Scan for the cell matching the given text and deliver its (X, Y) coordinate at center. 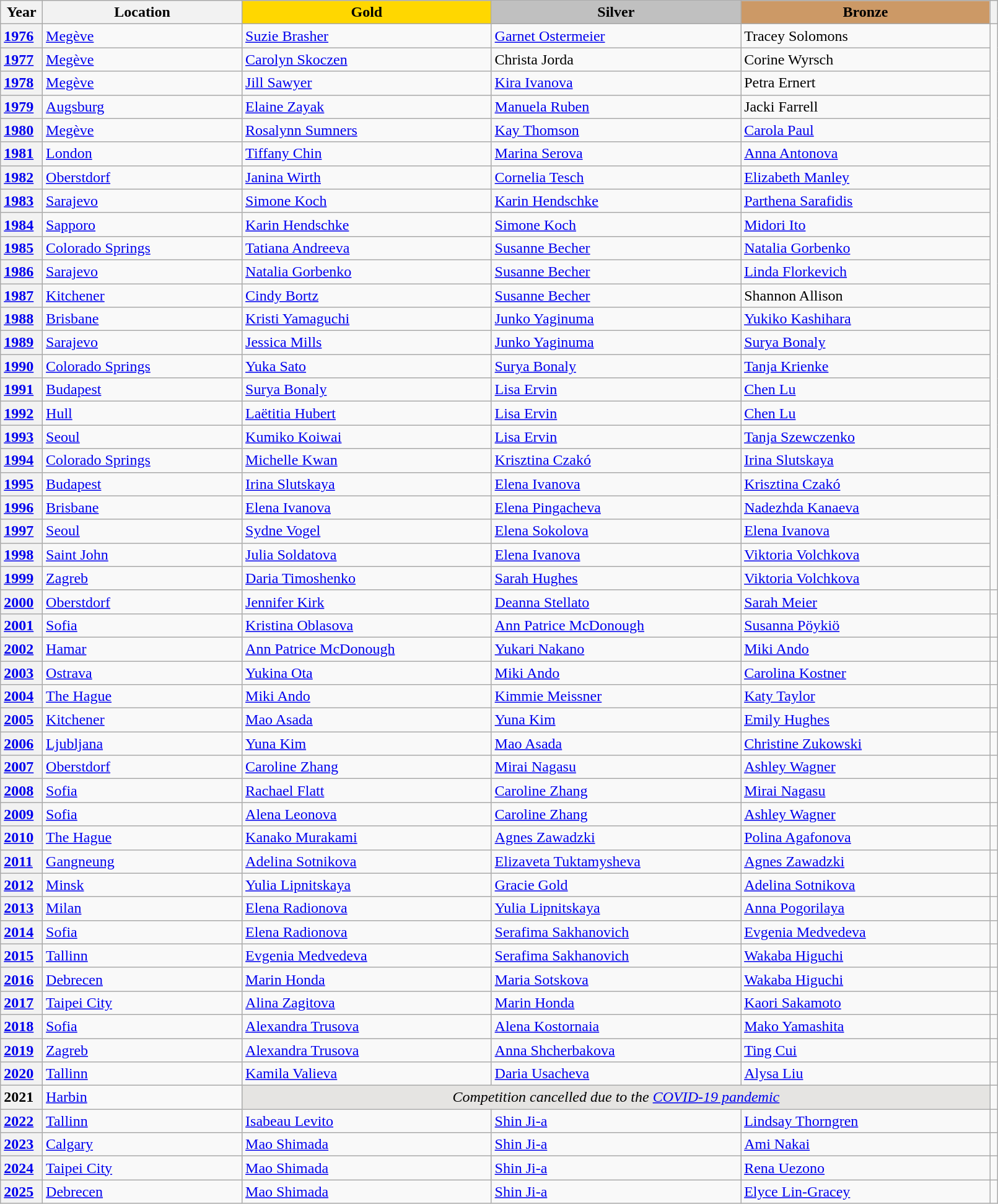
Mako Yamashita (866, 1026)
Rachael Flatt (367, 791)
Maria Sotskova (616, 979)
Tiffany Chin (367, 154)
Anna Antonova (866, 154)
Yukiko Kashihara (866, 319)
Linda Florkevich (866, 271)
1994 (22, 460)
Cornelia Tesch (616, 177)
Yukina Ota (367, 672)
1996 (22, 508)
2019 (22, 1050)
1993 (22, 437)
Emily Hughes (866, 720)
Kira Ivanova (616, 83)
Daria Timoshenko (367, 578)
Lindsay Thorngren (866, 1121)
Polina Agafonova (866, 838)
Susanna Pöykiö (866, 625)
Suzie Brasher (367, 36)
Elena Pingacheva (616, 508)
Ting Cui (866, 1050)
Nadezhda Kanaeva (866, 508)
Jennifer Kirk (367, 602)
2012 (22, 885)
Katy Taylor (866, 696)
Shannon Allison (866, 296)
Tracey Solomons (866, 36)
Gangneung (142, 861)
2006 (22, 744)
1998 (22, 555)
Marina Serova (616, 154)
1983 (22, 201)
Alena Leonova (367, 814)
Hull (142, 413)
2005 (22, 720)
2001 (22, 625)
Kamila Valieva (367, 1074)
2014 (22, 932)
1977 (22, 59)
Julia Soldatova (367, 555)
Kay Thomson (616, 130)
Petra Ernert (866, 83)
Laëtitia Hubert (367, 413)
2003 (22, 672)
Jessica Mills (367, 343)
Alysa Liu (866, 1074)
Harbin (142, 1097)
1989 (22, 343)
1978 (22, 83)
1982 (22, 177)
Elyce Lin-Gracey (866, 1192)
2007 (22, 767)
Carolina Kostner (866, 672)
1980 (22, 130)
Elizabeth Manley (866, 177)
Kumiko Koiwai (367, 437)
2021 (22, 1097)
Ljubljana (142, 744)
Yukari Nakano (616, 649)
2010 (22, 838)
Minsk (142, 885)
Sapporo (142, 224)
Saint John (142, 555)
Elena Sokolova (616, 531)
1992 (22, 413)
2002 (22, 649)
1981 (22, 154)
1984 (22, 224)
Milan (142, 908)
2025 (22, 1192)
2018 (22, 1026)
2020 (22, 1074)
2009 (22, 814)
Carolyn Skoczen (367, 59)
Janina Wirth (367, 177)
Kanako Murakami (367, 838)
2023 (22, 1145)
Garnet Ostermeier (616, 36)
Cindy Bortz (367, 296)
2013 (22, 908)
Tanja Krienke (866, 366)
Elaine Zayak (367, 107)
1991 (22, 390)
2017 (22, 1003)
Competition cancelled due to the COVID-19 pandemic (616, 1097)
1987 (22, 296)
Christine Zukowski (866, 744)
Elizaveta Tuktamysheva (616, 861)
1976 (22, 36)
Sarah Meier (866, 602)
Ostrava (142, 672)
Jacki Farrell (866, 107)
Year (22, 12)
Parthena Sarafidis (866, 201)
1997 (22, 531)
1995 (22, 484)
Calgary (142, 1145)
Anna Shcherbakova (616, 1050)
Sarah Hughes (616, 578)
2000 (22, 602)
Kristina Oblasova (367, 625)
Tanja Szewczenko (866, 437)
Bronze (866, 12)
Carola Paul (866, 130)
1988 (22, 319)
Gold (367, 12)
Christa Jorda (616, 59)
Gracie Gold (616, 885)
Alina Zagitova (367, 1003)
Deanna Stellato (616, 602)
2016 (22, 979)
2024 (22, 1168)
Tatiana Andreeva (367, 248)
2004 (22, 696)
Michelle Kwan (367, 460)
London (142, 154)
Daria Usacheva (616, 1074)
1986 (22, 271)
1985 (22, 248)
Anna Pogorilaya (866, 908)
2011 (22, 861)
Sydne Vogel (367, 531)
Alena Kostornaia (616, 1026)
Jill Sawyer (367, 83)
1999 (22, 578)
2008 (22, 791)
Hamar (142, 649)
Kaori Sakamoto (866, 1003)
Silver (616, 12)
Manuela Ruben (616, 107)
Kristi Yamaguchi (367, 319)
Ami Nakai (866, 1145)
Corine Wyrsch (866, 59)
Yuka Sato (367, 366)
2022 (22, 1121)
Rena Uezono (866, 1168)
Location (142, 12)
2015 (22, 956)
Kimmie Meissner (616, 696)
1990 (22, 366)
Augsburg (142, 107)
Midori Ito (866, 224)
Isabeau Levito (367, 1121)
1979 (22, 107)
Rosalynn Sumners (367, 130)
